From the cell containing the given text, extract its center point as (X, Y) coordinate. 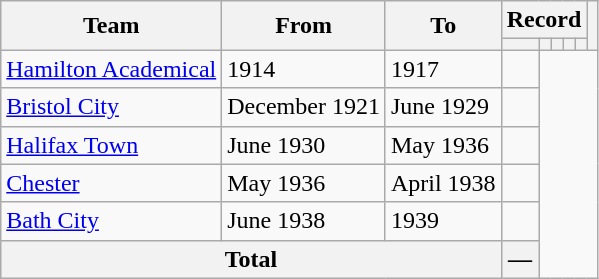
Bristol City (112, 107)
Record (544, 20)
Chester (112, 183)
Team (112, 26)
1939 (443, 221)
Bath City (112, 221)
Halifax Town (112, 145)
To (443, 26)
— (520, 259)
From (304, 26)
Total (251, 259)
1914 (304, 69)
June 1938 (304, 221)
June 1930 (304, 145)
December 1921 (304, 107)
Hamilton Academical (112, 69)
June 1929 (443, 107)
April 1938 (443, 183)
1917 (443, 69)
